Extract the [X, Y] coordinate from the center of the cell holding the provided text.  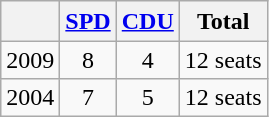
2004 [30, 98]
4 [148, 60]
7 [88, 98]
2009 [30, 60]
8 [88, 60]
Total [223, 21]
SPD [88, 21]
5 [148, 98]
CDU [148, 21]
